Find where the given text appears and provide that cell's center as [x, y] coordinate. 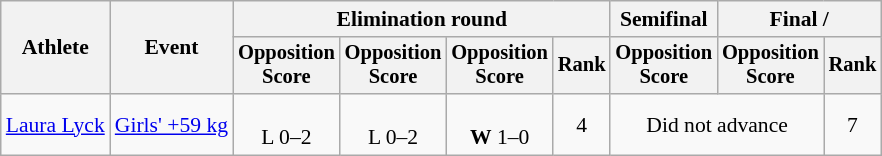
Did not advance [716, 124]
Final / [799, 19]
Athlete [56, 48]
Semifinal [664, 19]
Elimination round [422, 19]
Event [172, 48]
Girls' +59 kg [172, 124]
7 [853, 124]
4 [582, 124]
W 1–0 [500, 124]
Laura Lyck [56, 124]
